Detect which cell encompasses the target text, then output its [x, y] center coordinate. 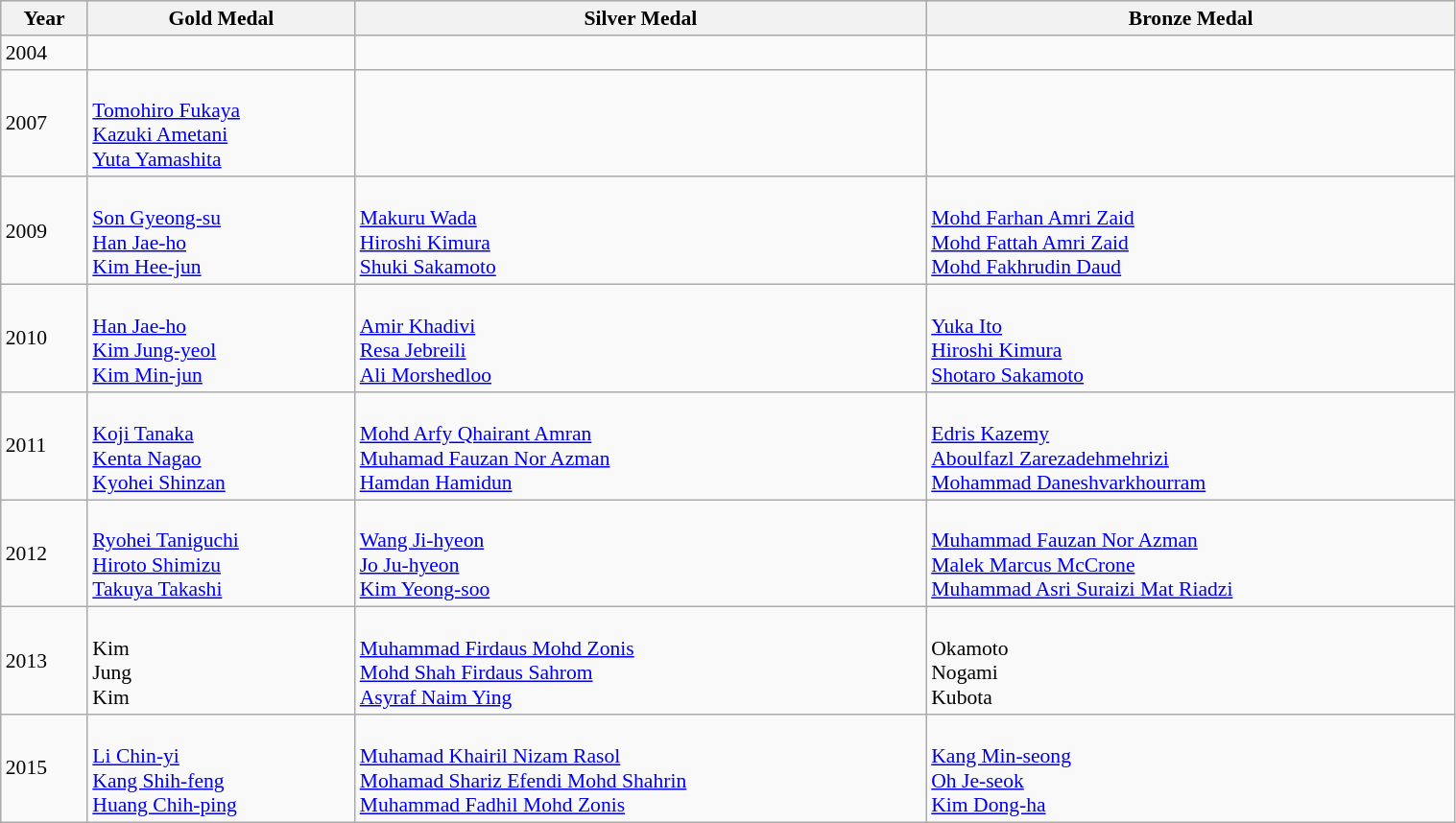
Makuru WadaHiroshi KimuraShuki Sakamoto [641, 231]
Mohd Farhan Amri ZaidMohd Fattah Amri ZaidMohd Fakhrudin Daud [1190, 231]
2004 [44, 53]
Li Chin-yiKang Shih-fengHuang Chih-ping [221, 768]
Mohd Arfy Qhairant AmranMuhamad Fauzan Nor AzmanHamdan Hamidun [641, 446]
OkamotoNogamiKubota [1190, 661]
KimJungKim [221, 661]
2007 [44, 123]
2013 [44, 661]
Year [44, 18]
2011 [44, 446]
Muhammad Firdaus Mohd ZonisMohd Shah Firdaus SahromAsyraf Naim Ying [641, 661]
Ryohei TaniguchiHiroto ShimizuTakuya Takashi [221, 553]
Bronze Medal [1190, 18]
2015 [44, 768]
Son Gyeong-suHan Jae-hoKim Hee-jun [221, 231]
Kang Min-seongOh Je-seokKim Dong-ha [1190, 768]
Muhamad Khairil Nizam RasolMohamad Shariz Efendi Mohd ShahrinMuhammad Fadhil Mohd Zonis [641, 768]
Yuka ItoHiroshi KimuraShotaro Sakamoto [1190, 339]
Koji TanakaKenta NagaoKyohei Shinzan [221, 446]
Edris KazemyAboulfazl ZarezadehmehriziMohammad Daneshvarkhourram [1190, 446]
Muhammad Fauzan Nor AzmanMalek Marcus McCroneMuhammad Asri Suraizi Mat Riadzi [1190, 553]
Amir KhadiviResa JebreiliAli Morshedloo [641, 339]
Silver Medal [641, 18]
2010 [44, 339]
2009 [44, 231]
2012 [44, 553]
Tomohiro FukayaKazuki AmetaniYuta Yamashita [221, 123]
Gold Medal [221, 18]
Han Jae-hoKim Jung-yeolKim Min-jun [221, 339]
Wang Ji-hyeonJo Ju-hyeonKim Yeong-soo [641, 553]
